Return [x, y] of the center of cell containing provided text 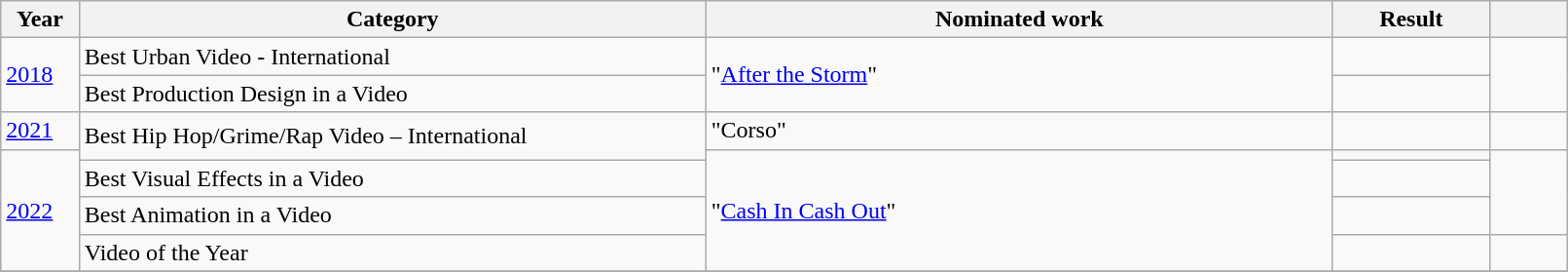
Category [392, 19]
Best Visual Effects in a Video [392, 178]
Nominated work [1019, 19]
"After the Storm" [1019, 75]
"Corso" [1019, 131]
"Cash In Cash Out" [1019, 211]
Best Animation in a Video [392, 215]
Year [40, 19]
2022 [40, 211]
Best Urban Video - International [392, 57]
2021 [40, 131]
Best Production Design in a Video [392, 94]
Result [1411, 19]
Video of the Year [392, 253]
Best Hip Hop/Grime/Rap Video – International [392, 136]
2018 [40, 75]
